Scan for the cell matching the given text and deliver its (x, y) coordinate at center. 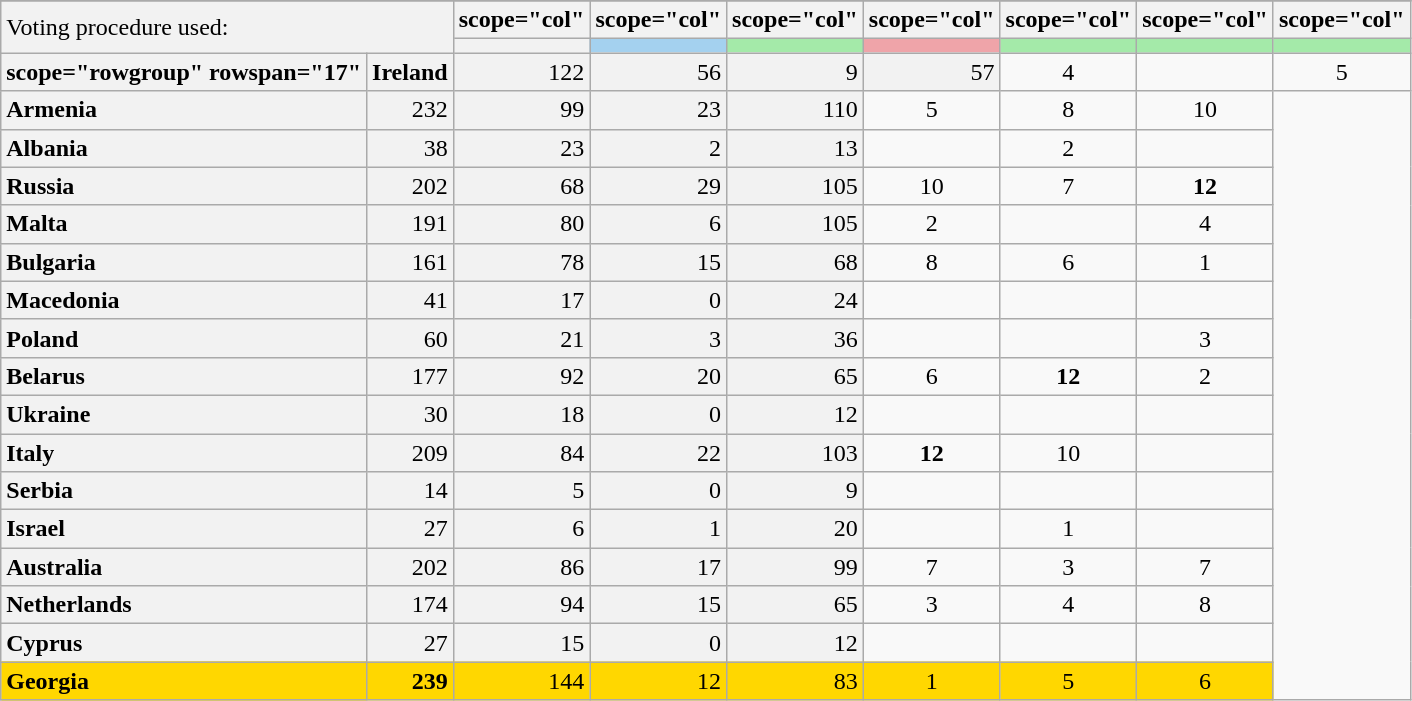
Serbia (184, 491)
30 (410, 414)
122 (522, 72)
Georgia (184, 681)
103 (796, 453)
56 (658, 72)
scope="rowgroup" rowspan="17" (184, 72)
94 (522, 605)
36 (796, 338)
Ukraine (184, 414)
38 (410, 148)
Ireland (410, 72)
86 (522, 567)
13 (796, 148)
22 (658, 453)
Israel (184, 529)
232 (410, 110)
Voting procedure used: (227, 27)
Macedonia (184, 300)
57 (932, 72)
Netherlands (184, 605)
Russia (184, 186)
84 (522, 453)
161 (410, 262)
174 (410, 605)
191 (410, 224)
21 (522, 338)
Armenia (184, 110)
Albania (184, 148)
60 (410, 338)
80 (522, 224)
239 (410, 681)
Cyprus (184, 643)
144 (522, 681)
110 (796, 110)
Italy (184, 453)
Poland (184, 338)
Malta (184, 224)
24 (796, 300)
Bulgaria (184, 262)
Australia (184, 567)
209 (410, 453)
14 (410, 491)
41 (410, 300)
29 (658, 186)
83 (796, 681)
78 (522, 262)
18 (522, 414)
177 (410, 376)
Belarus (184, 376)
92 (522, 376)
